For the text-containing cell, return its midpoint in (X, Y) coordinate format. 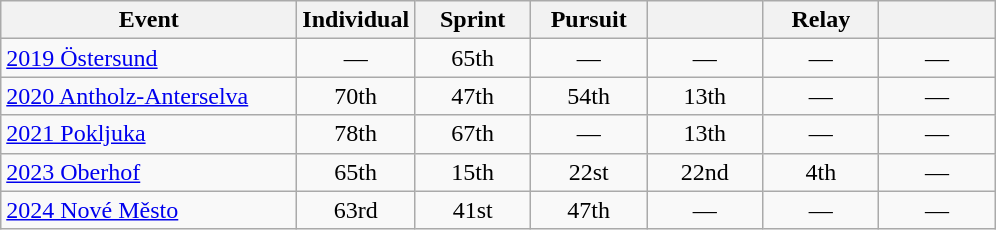
Pursuit (589, 20)
Relay (821, 20)
15th (473, 172)
2020 Antholz-Anterselva (149, 96)
Sprint (473, 20)
4th (821, 172)
22nd (705, 172)
41st (473, 210)
2021 Pokljuka (149, 134)
22st (589, 172)
54th (589, 96)
2024 Nové Město (149, 210)
70th (356, 96)
Individual (356, 20)
78th (356, 134)
2019 Östersund (149, 58)
Event (149, 20)
2023 Oberhof (149, 172)
67th (473, 134)
63rd (356, 210)
